Identify which cell holds the provided text, then report its (x, y) central coordinate. 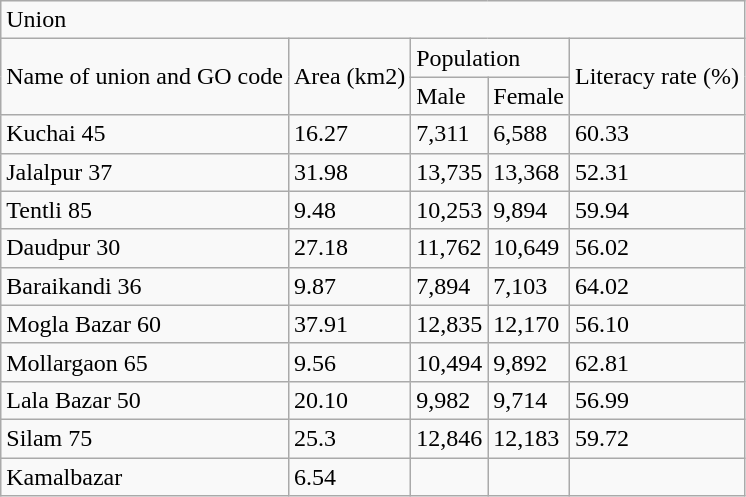
Tentli 85 (145, 210)
9.48 (349, 210)
Lala Bazar 50 (145, 400)
10,253 (450, 210)
12,846 (450, 438)
13,368 (529, 172)
56.99 (658, 400)
31.98 (349, 172)
9,982 (450, 400)
9.56 (349, 362)
10,649 (529, 248)
Union (373, 20)
37.91 (349, 324)
7,894 (450, 286)
Mollargaon 65 (145, 362)
Area (km2) (349, 77)
56.02 (658, 248)
12,170 (529, 324)
12,835 (450, 324)
Name of union and GO code (145, 77)
Literacy rate (%) (658, 77)
9.87 (349, 286)
Jalalpur 37 (145, 172)
62.81 (658, 362)
27.18 (349, 248)
10,494 (450, 362)
Kamalbazar (145, 477)
25.3 (349, 438)
11,762 (450, 248)
13,735 (450, 172)
7,311 (450, 134)
Silam 75 (145, 438)
Male (450, 96)
59.94 (658, 210)
64.02 (658, 286)
9,714 (529, 400)
Daudpur 30 (145, 248)
9,894 (529, 210)
12,183 (529, 438)
59.72 (658, 438)
Female (529, 96)
7,103 (529, 286)
Population (490, 58)
60.33 (658, 134)
Kuchai 45 (145, 134)
56.10 (658, 324)
Baraikandi 36 (145, 286)
Mogla Bazar 60 (145, 324)
9,892 (529, 362)
20.10 (349, 400)
52.31 (658, 172)
16.27 (349, 134)
6.54 (349, 477)
6,588 (529, 134)
